Capture the cell that displays the provided text and extract its (x, y) central coordinate. 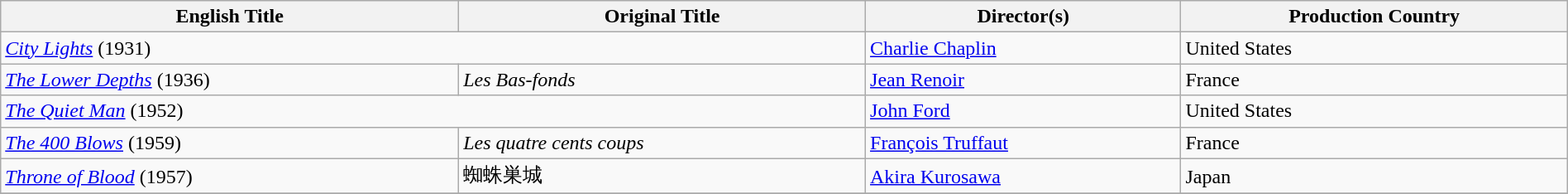
The Quiet Man (1952) (433, 111)
The 400 Blows (1959) (230, 143)
English Title (230, 17)
Akira Kurosawa (1024, 176)
Jean Renoir (1024, 80)
François Truffaut (1024, 143)
Les quatre cents coups (662, 143)
Japan (1374, 176)
Les Bas-fonds (662, 80)
Throne of Blood (1957) (230, 176)
Charlie Chaplin (1024, 48)
The Lower Depths (1936) (230, 80)
蜘蛛巣城 (662, 176)
Production Country (1374, 17)
John Ford (1024, 111)
City Lights (1931) (433, 48)
Director(s) (1024, 17)
Original Title (662, 17)
